Return (X, Y) of the center of cell containing provided text 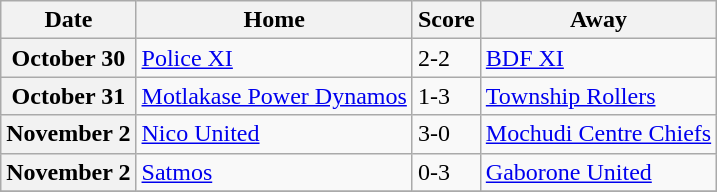
3-0 (446, 134)
Gaborone United (598, 172)
Nico United (274, 134)
2-2 (446, 58)
Date (68, 20)
Motlakase Power Dynamos (274, 96)
0-3 (446, 172)
Home (274, 20)
Mochudi Centre Chiefs (598, 134)
Police XI (274, 58)
Township Rollers (598, 96)
BDF XI (598, 58)
Away (598, 20)
1-3 (446, 96)
Satmos (274, 172)
October 31 (68, 96)
October 30 (68, 58)
Score (446, 20)
